Extract the [x, y] coordinate from the center of the cell holding the provided text.  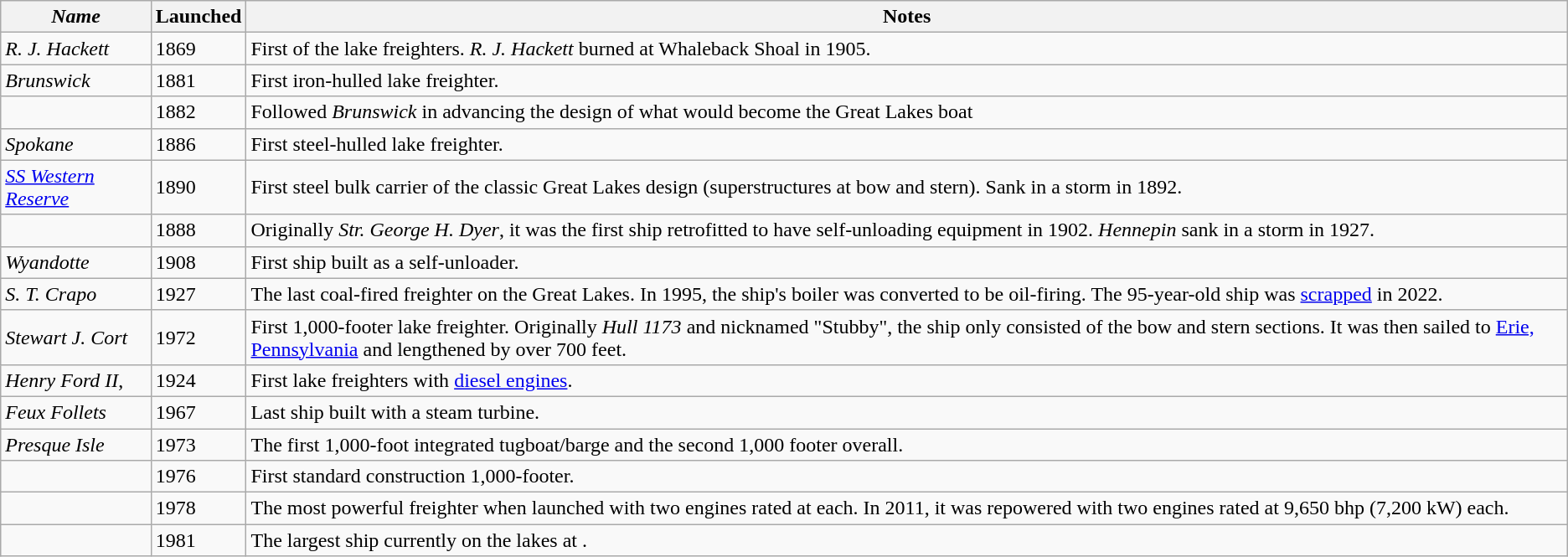
S. T. Crapo [75, 294]
Stewart J. Cort [75, 337]
Spokane [75, 144]
Launched [199, 17]
1869 [199, 49]
1978 [199, 508]
1908 [199, 262]
Presque Isle [75, 445]
1882 [199, 112]
1888 [199, 230]
1881 [199, 80]
1976 [199, 477]
Name [75, 17]
First steel-hulled lake freighter. [906, 144]
1981 [199, 540]
1967 [199, 412]
Followed Brunswick in advancing the design of what would become the Great Lakes boat [906, 112]
1886 [199, 144]
The largest ship currently on the lakes at . [906, 540]
Wyandotte [75, 262]
1924 [199, 380]
Notes [906, 17]
R. J. Hackett [75, 49]
First steel bulk carrier of the classic Great Lakes design (superstructures at bow and stern). Sank in a storm in 1892. [906, 188]
Last ship built with a steam turbine. [906, 412]
Brunswick [75, 80]
SS Western Reserve [75, 188]
1973 [199, 445]
Originally Str. George H. Dyer, it was the first ship retrofitted to have self-unloading equipment in 1902. Hennepin sank in a storm in 1927. [906, 230]
First of the lake freighters. R. J. Hackett burned at Whaleback Shoal in 1905. [906, 49]
First ship built as a self-unloader. [906, 262]
First iron-hulled lake freighter. [906, 80]
The first 1,000-foot integrated tugboat/barge and the second 1,000 footer overall. [906, 445]
Feux Follets [75, 412]
Henry Ford II, [75, 380]
1972 [199, 337]
1890 [199, 188]
First lake freighters with diesel engines. [906, 380]
1927 [199, 294]
First standard construction 1,000-footer. [906, 477]
